Identify which cell holds the provided text, then report its (X, Y) central coordinate. 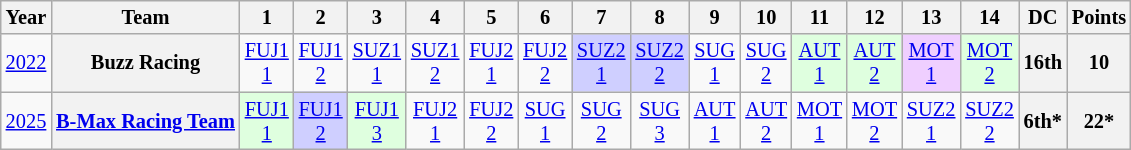
2022 (26, 63)
1 (267, 17)
9 (715, 17)
16th (1043, 63)
2025 (26, 121)
SUG3 (659, 121)
DC (1043, 17)
7 (601, 17)
11 (820, 17)
Team (146, 17)
Points (1099, 17)
6th* (1043, 121)
13 (931, 17)
14 (989, 17)
FUJ13 (377, 121)
5 (491, 17)
B-Max Racing Team (146, 121)
SUZ11 (377, 63)
6 (545, 17)
3 (377, 17)
SUZ12 (435, 63)
Year (26, 17)
Buzz Racing (146, 63)
8 (659, 17)
4 (435, 17)
2 (321, 17)
22* (1099, 121)
12 (874, 17)
